Output the [X, Y] coordinate of the center of the cell containing the given text.  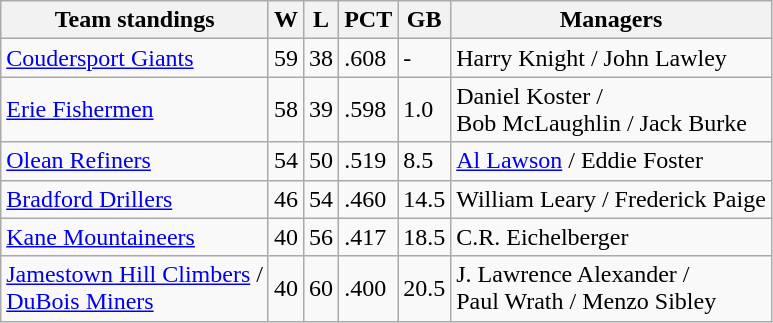
Al Lawson / Eddie Foster [612, 161]
58 [286, 110]
Managers [612, 20]
J. Lawrence Alexander / Paul Wrath / Menzo Sibley [612, 288]
.460 [368, 199]
PCT [368, 20]
C.R. Eichelberger [612, 237]
8.5 [424, 161]
18.5 [424, 237]
.608 [368, 58]
W [286, 20]
Kane Mountaineers [135, 237]
GB [424, 20]
Bradford Drillers [135, 199]
.417 [368, 237]
William Leary / Frederick Paige [612, 199]
L [322, 20]
.400 [368, 288]
38 [322, 58]
39 [322, 110]
20.5 [424, 288]
56 [322, 237]
.519 [368, 161]
Coudersport Giants [135, 58]
Harry Knight / John Lawley [612, 58]
50 [322, 161]
46 [286, 199]
- [424, 58]
Erie Fishermen [135, 110]
Team standings [135, 20]
14.5 [424, 199]
Daniel Koster / Bob McLaughlin / Jack Burke [612, 110]
.598 [368, 110]
59 [286, 58]
1.0 [424, 110]
Olean Refiners [135, 161]
60 [322, 288]
Jamestown Hill Climbers / DuBois Miners [135, 288]
